Capture the cell that displays the provided text and extract its (x, y) central coordinate. 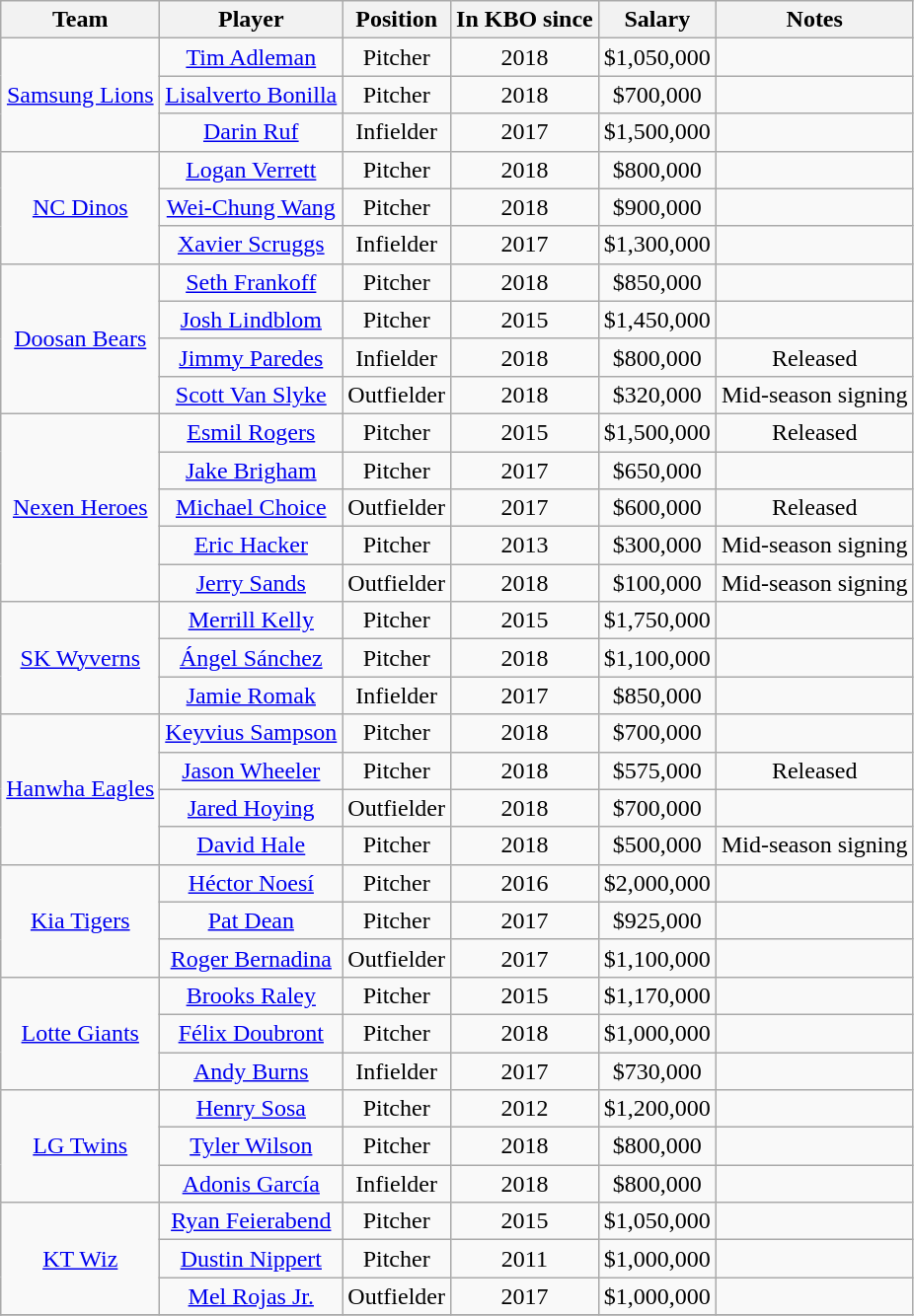
Josh Lindblom (251, 320)
Xavier Scruggs (251, 245)
$300,000 (657, 546)
$1,200,000 (657, 1109)
Logan Verrett (251, 170)
$600,000 (657, 508)
Lotte Giants (81, 1033)
$900,000 (657, 207)
Samsung Lions (81, 95)
Scott Van Slyke (251, 395)
Ryan Feierabend (251, 1221)
KT Wiz (81, 1259)
$100,000 (657, 583)
Nexen Heroes (81, 507)
Tim Adleman (251, 57)
$925,000 (657, 920)
Roger Bernadina (251, 958)
Henry Sosa (251, 1109)
Mel Rojas Jr. (251, 1296)
Jason Wheeler (251, 770)
Jared Hoying (251, 808)
SK Wyverns (81, 658)
Seth Frankoff (251, 282)
2013 (525, 546)
Jerry Sands (251, 583)
2016 (525, 883)
Player (251, 20)
Wei-Chung Wang (251, 207)
$1,750,000 (657, 621)
$1,450,000 (657, 320)
Team (81, 20)
Salary (657, 20)
$320,000 (657, 395)
2011 (525, 1259)
Jimmy Paredes (251, 357)
Lisalverto Bonilla (251, 95)
Brooks Raley (251, 995)
LG Twins (81, 1146)
Keyvius Sampson (251, 733)
David Hale (251, 845)
$1,170,000 (657, 995)
Jake Brigham (251, 471)
Doosan Bears (81, 338)
Position (397, 20)
Tyler Wilson (251, 1146)
Jamie Romak (251, 695)
$730,000 (657, 1070)
$500,000 (657, 845)
In KBO since (525, 20)
Ángel Sánchez (251, 658)
Hanwha Eagles (81, 789)
Andy Burns (251, 1070)
$650,000 (657, 471)
Félix Doubront (251, 1033)
$575,000 (657, 770)
Notes (814, 20)
Esmil Rogers (251, 432)
$1,300,000 (657, 245)
Michael Choice (251, 508)
Dustin Nippert (251, 1259)
Eric Hacker (251, 546)
Adonis García (251, 1184)
Pat Dean (251, 920)
2012 (525, 1109)
$2,000,000 (657, 883)
NC Dinos (81, 207)
Darin Ruf (251, 132)
Kia Tigers (81, 920)
Merrill Kelly (251, 621)
Héctor Noesí (251, 883)
